Return [x, y] of the center of cell containing provided text 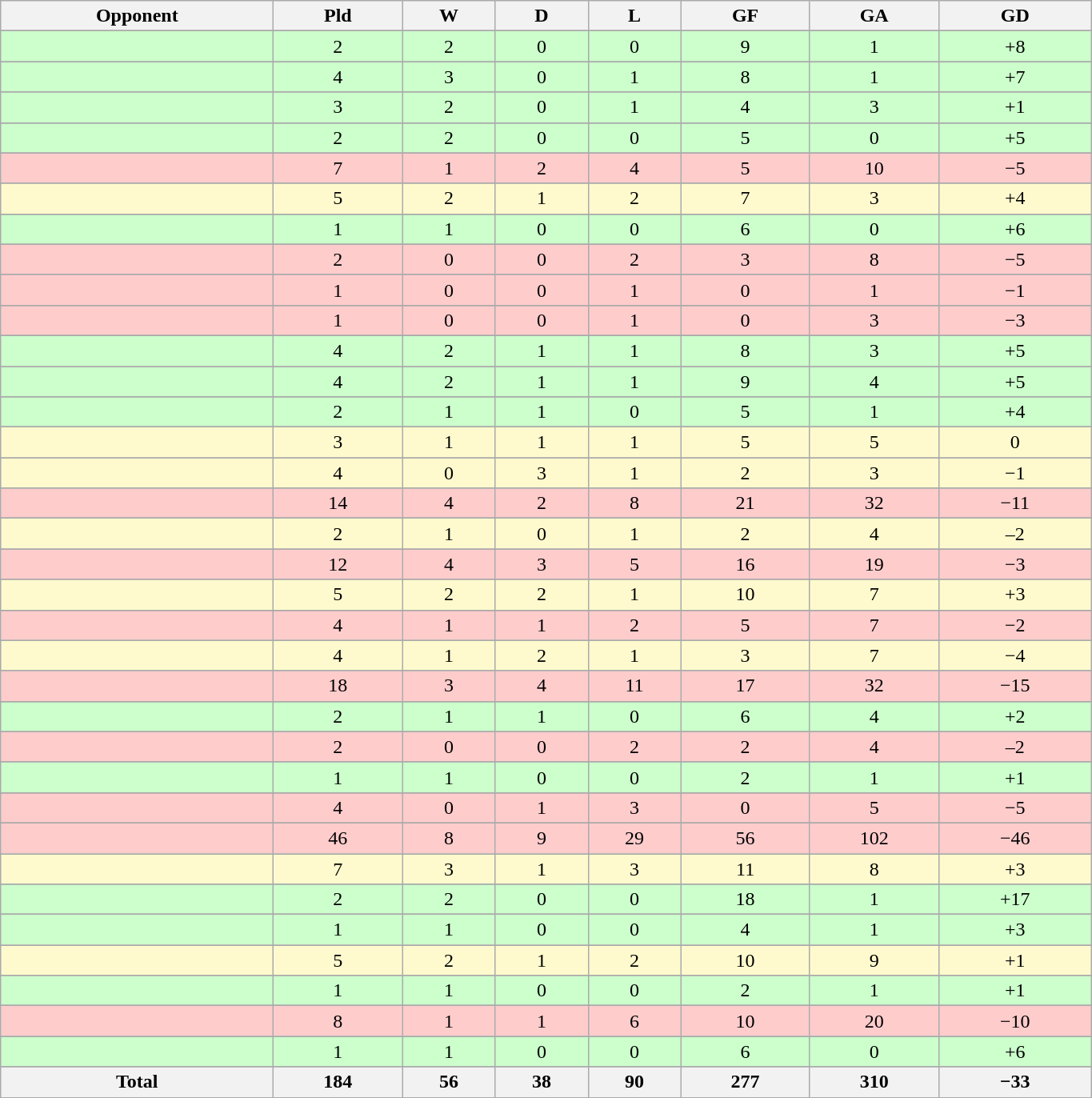
102 [874, 838]
14 [338, 503]
Total [138, 1082]
−15 [1014, 686]
D [542, 16]
W [449, 16]
19 [874, 564]
GD [1014, 16]
310 [874, 1082]
−10 [1014, 1021]
GA [874, 16]
Opponent [138, 16]
90 [634, 1082]
12 [338, 564]
20 [874, 1021]
184 [338, 1082]
GF [746, 16]
29 [634, 838]
L [634, 16]
38 [542, 1082]
−11 [1014, 503]
16 [746, 564]
+8 [1014, 46]
Pld [338, 16]
17 [746, 686]
+17 [1014, 900]
−4 [1014, 655]
+2 [1014, 716]
−46 [1014, 838]
+7 [1014, 77]
46 [338, 838]
−33 [1014, 1082]
277 [746, 1082]
−2 [1014, 625]
21 [746, 503]
